For the text-containing cell, return its midpoint in [X, Y] coordinate format. 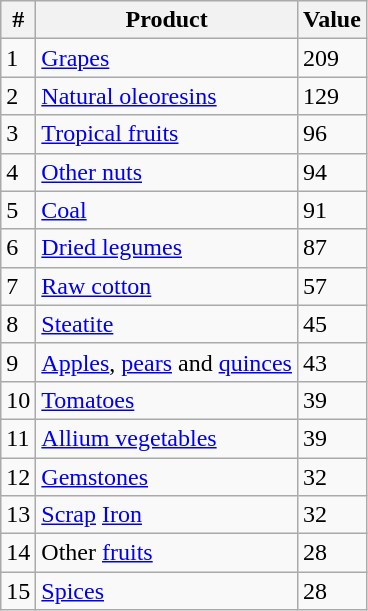
Product [167, 20]
9 [18, 362]
57 [332, 286]
1 [18, 58]
Gemstones [167, 477]
Other fruits [167, 553]
43 [332, 362]
11 [18, 438]
Tomatoes [167, 400]
Spices [167, 591]
Natural oleoresins [167, 96]
Other nuts [167, 172]
Coal [167, 210]
# [18, 20]
129 [332, 96]
Allium vegetables [167, 438]
3 [18, 134]
10 [18, 400]
Raw cotton [167, 286]
91 [332, 210]
Apples, pears and quinces [167, 362]
Tropical fruits [167, 134]
6 [18, 248]
209 [332, 58]
14 [18, 553]
Grapes [167, 58]
Scrap Iron [167, 515]
7 [18, 286]
15 [18, 591]
13 [18, 515]
94 [332, 172]
Value [332, 20]
Dried legumes [167, 248]
5 [18, 210]
8 [18, 324]
4 [18, 172]
96 [332, 134]
2 [18, 96]
12 [18, 477]
45 [332, 324]
Steatite [167, 324]
87 [332, 248]
